Capture the cell that displays the provided text and extract its [x, y] central coordinate. 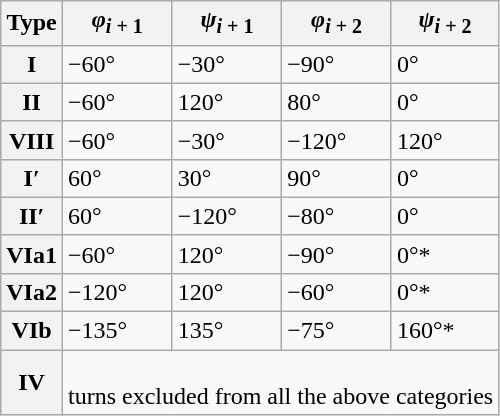
II [32, 102]
160°* [444, 331]
VIa2 [32, 292]
IV [32, 382]
90° [337, 178]
I′ [32, 178]
135° [227, 331]
30° [227, 178]
−80° [337, 216]
ψi + 1 [227, 23]
VIII [32, 140]
ψi + 2 [444, 23]
I [32, 64]
II′ [32, 216]
VIa1 [32, 254]
80° [337, 102]
φi + 1 [117, 23]
VIb [32, 331]
−75° [337, 331]
−135° [117, 331]
turns excluded from all the above categories [280, 382]
Type [32, 23]
φi + 2 [337, 23]
